For the text-containing cell, return its midpoint in (X, Y) coordinate format. 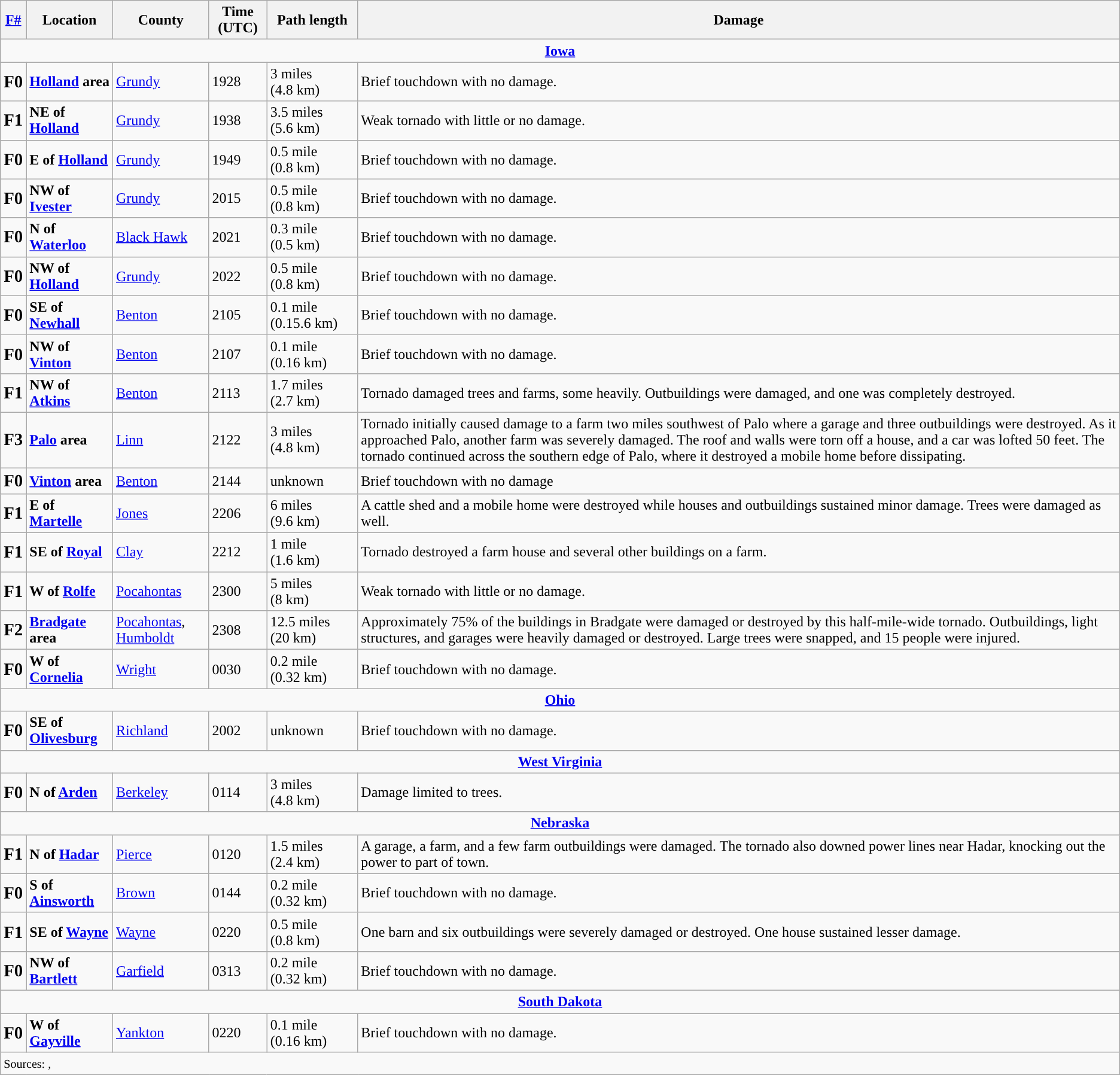
5 miles (8 km) (312, 591)
Palo area (69, 440)
NW of Bartlett (69, 970)
Clay (160, 553)
Location (69, 20)
Black Hawk (160, 237)
E of Holland (69, 159)
2015 (238, 199)
Linn (160, 440)
0313 (238, 970)
Berkeley (160, 792)
S of Ainsworth (69, 893)
12.5 miles (20 km) (312, 631)
2105 (238, 315)
N of Arden (69, 792)
Time (UTC) (238, 20)
SE of Newhall (69, 315)
0.1 mile (0.15.6 km) (312, 315)
1.7 miles (2.7 km) (312, 392)
1.5 miles (2.4 km) (312, 854)
2022 (238, 276)
A garage, a farm, and a few farm outbuildings were damaged. The tornado also downed power lines near Hadar, knocking out the power to part of town. (738, 854)
2206 (238, 513)
1938 (238, 121)
2144 (238, 481)
W of Rolfe (69, 591)
2113 (238, 392)
Ohio (560, 700)
NW of Atkins (69, 392)
Sources: , (560, 1064)
0.3 mile (0.5 km) (312, 237)
South Dakota (560, 1001)
1 mile (1.6 km) (312, 553)
F2 (13, 631)
Brown (160, 893)
2021 (238, 237)
E of Martelle (69, 513)
Damage (738, 20)
Brief touchdown with no damage (738, 481)
F# (13, 20)
One barn and six outbuildings were severely damaged or destroyed. One house sustained lesser damage. (738, 932)
NW of Vinton (69, 354)
Pierce (160, 854)
Wright (160, 669)
West Virginia (560, 762)
2308 (238, 631)
Nebraska (560, 823)
County (160, 20)
Garfield (160, 970)
W of Gayville (69, 1033)
SE of Royal (69, 553)
Tornado damaged trees and farms, some heavily. Outbuildings were damaged, and one was completely destroyed. (738, 392)
2300 (238, 591)
2122 (238, 440)
F3 (13, 440)
Jones (160, 513)
N of Hadar (69, 854)
0144 (238, 893)
Vinton area (69, 481)
NW of Ivester (69, 199)
2002 (238, 731)
Tornado destroyed a farm house and several other buildings on a farm. (738, 553)
2212 (238, 553)
SE of Wayne (69, 932)
Path length (312, 20)
SE of Olivesburg (69, 731)
Iowa (560, 51)
NW of Holland (69, 276)
Pocahontas (160, 591)
Holland area (69, 81)
0114 (238, 792)
1928 (238, 81)
W of Cornelia (69, 669)
3.5 miles (5.6 km) (312, 121)
Pocahontas, Humboldt (160, 631)
Bradgate area (69, 631)
Damage limited to trees. (738, 792)
NE of Holland (69, 121)
N of Waterloo (69, 237)
2107 (238, 354)
0120 (238, 854)
Richland (160, 731)
6 miles (9.6 km) (312, 513)
0030 (238, 669)
Wayne (160, 932)
A cattle shed and a mobile home were destroyed while houses and outbuildings sustained minor damage. Trees were damaged as well. (738, 513)
Yankton (160, 1033)
1949 (238, 159)
